Find where the given text appears and provide that cell's center as [x, y] coordinate. 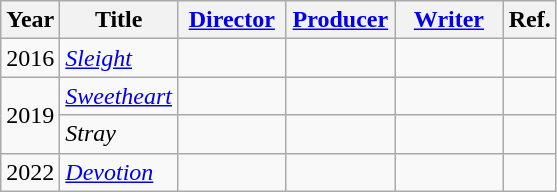
Title [119, 20]
Sweetheart [119, 96]
Producer [340, 20]
2022 [30, 172]
Writer [450, 20]
Devotion [119, 172]
Year [30, 20]
Ref. [530, 20]
Director [232, 20]
Sleight [119, 58]
2019 [30, 115]
Stray [119, 134]
2016 [30, 58]
